Return the [x, y] coordinate for the center point of the cell that contains the specified text.  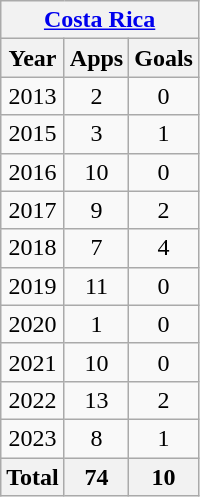
2017 [33, 210]
13 [96, 400]
Goals [164, 58]
3 [96, 134]
Costa Rica [100, 20]
2018 [33, 248]
7 [96, 248]
8 [96, 438]
2022 [33, 400]
2016 [33, 172]
Year [33, 58]
2020 [33, 324]
2019 [33, 286]
2023 [33, 438]
11 [96, 286]
2013 [33, 96]
2021 [33, 362]
Apps [96, 58]
4 [164, 248]
2015 [33, 134]
74 [96, 477]
Total [33, 477]
9 [96, 210]
